Extract the [X, Y] coordinate from the center of the cell holding the provided text.  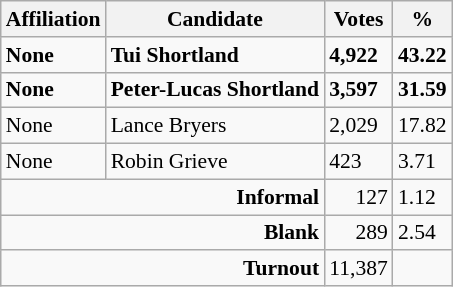
Turnout [162, 269]
4,922 [358, 55]
Informal [162, 197]
Lance Bryers [216, 126]
17.82 [422, 126]
Peter-Lucas Shortland [216, 90]
Blank [162, 233]
1.12 [422, 197]
% [422, 19]
31.59 [422, 90]
289 [358, 233]
Candidate [216, 19]
3.71 [422, 162]
Votes [358, 19]
423 [358, 162]
Affiliation [54, 19]
2.54 [422, 233]
3,597 [358, 90]
127 [358, 197]
43.22 [422, 55]
Tui Shortland [216, 55]
2,029 [358, 126]
Robin Grieve [216, 162]
11,387 [358, 269]
